Search for the cell housing the specified text and yield its [X, Y] center coordinate. 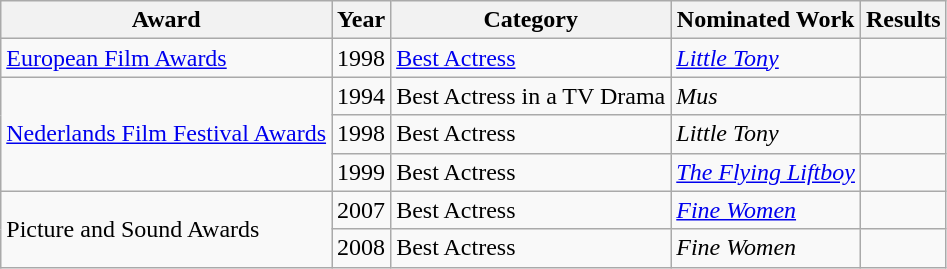
Award [166, 20]
1999 [362, 172]
2007 [362, 210]
Nederlands Film Festival Awards [166, 134]
The Flying Liftboy [766, 172]
Mus [766, 96]
European Film Awards [166, 58]
Results [903, 20]
Nominated Work [766, 20]
1994 [362, 96]
2008 [362, 248]
Category [531, 20]
Best Actress in a TV Drama [531, 96]
Picture and Sound Awards [166, 229]
Year [362, 20]
